Locate the cell with the specified text and output its (X, Y) center coordinate. 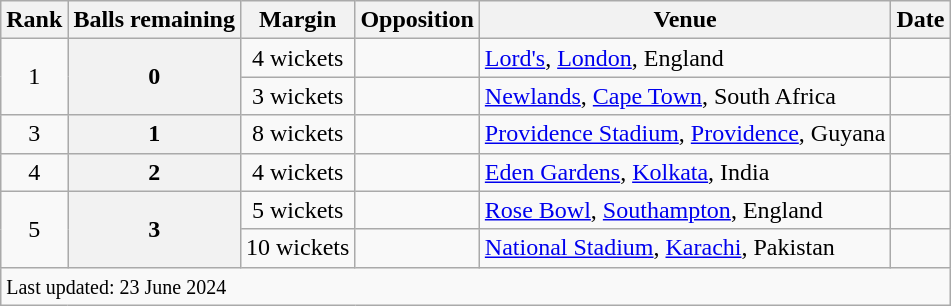
3 wickets (297, 96)
National Stadium, Karachi, Pakistan (685, 248)
Lord's, London, England (685, 58)
Last updated: 23 June 2024 (476, 286)
Rose Bowl, Southampton, England (685, 210)
Rank (34, 20)
Newlands, Cape Town, South Africa (685, 96)
Date (920, 20)
5 wickets (297, 210)
10 wickets (297, 248)
Balls remaining (154, 20)
0 (154, 77)
Opposition (417, 20)
Margin (297, 20)
Venue (685, 20)
8 wickets (297, 134)
Providence Stadium, Providence, Guyana (685, 134)
4 (34, 172)
Eden Gardens, Kolkata, India (685, 172)
5 (34, 229)
2 (154, 172)
